Output the [x, y] coordinate of the center of the cell containing the given text.  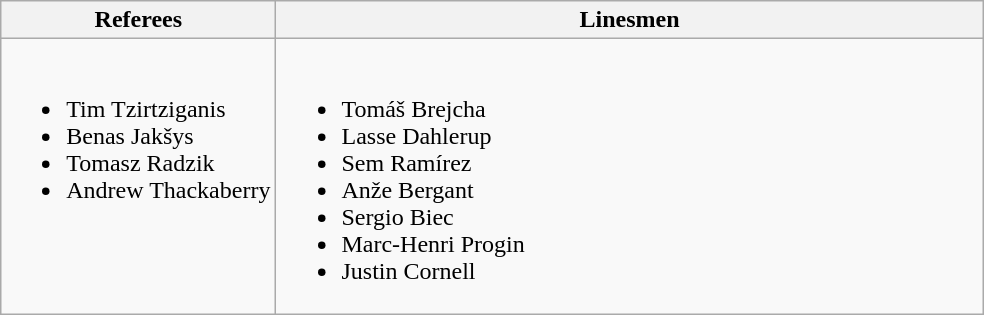
Tomáš Brejcha Lasse Dahlerup Sem Ramírez Anže Bergant Sergio Biec Marc-Henri Progin Justin Cornell [630, 176]
Tim Tzirtziganis Benas Jakšys Tomasz Radzik Andrew Thackaberry [138, 176]
Linesmen [630, 20]
Referees [138, 20]
